Return the [x, y] coordinate for the center point of the cell that contains the specified text.  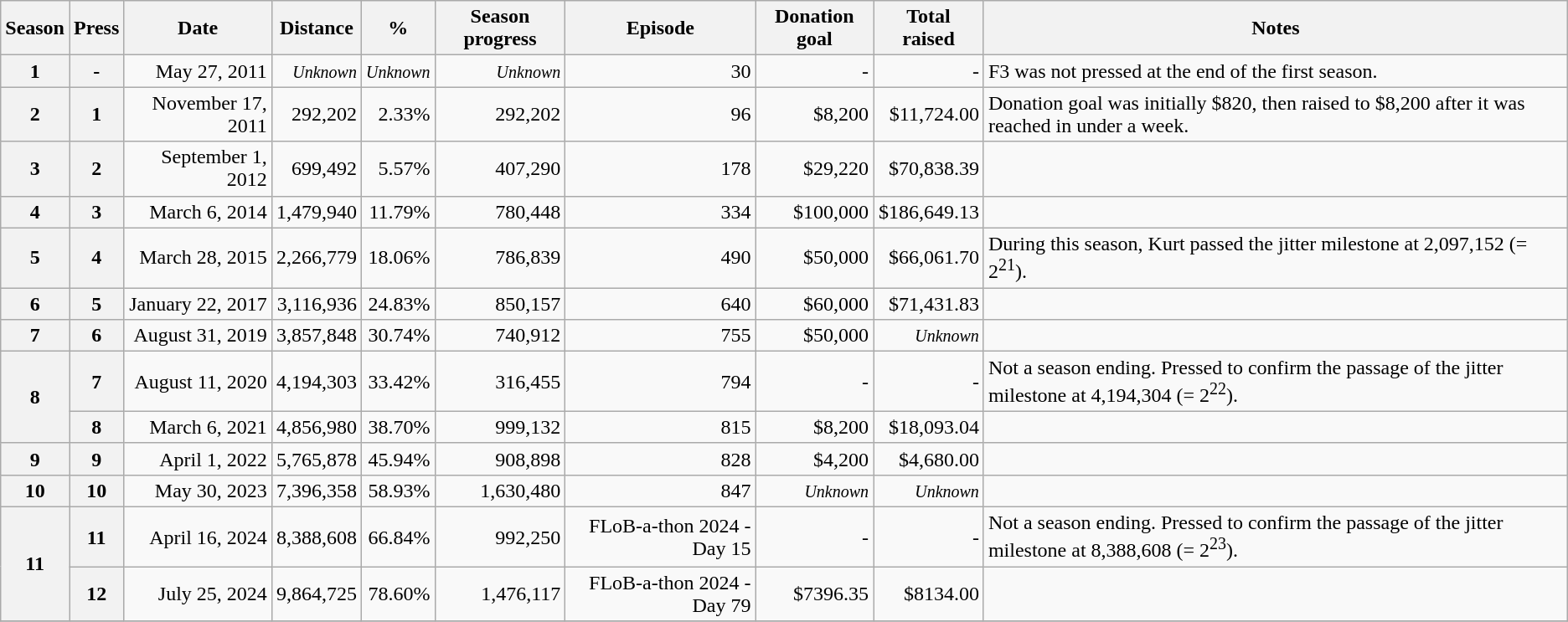
5.57% [398, 169]
755 [660, 336]
$4,200 [814, 459]
699,492 [317, 169]
Distance [317, 28]
Total raised [929, 28]
18.06% [398, 258]
786,839 [500, 258]
1,630,480 [500, 491]
794 [660, 382]
April 16, 2024 [198, 537]
8,388,608 [317, 537]
1,479,940 [317, 212]
Date [198, 28]
May 27, 2011 [198, 71]
2.33% [398, 114]
$66,061.70 [929, 258]
847 [660, 491]
908,898 [500, 459]
Press [95, 28]
$29,220 [814, 169]
$100,000 [814, 212]
992,250 [500, 537]
828 [660, 459]
3,857,848 [317, 336]
7,396,358 [317, 491]
30 [660, 71]
4,856,980 [317, 427]
$70,838.39 [929, 169]
Donation goal was initially $820, then raised to $8,200 after it was reached in under a week. [1275, 114]
% [398, 28]
September 1, 2012 [198, 169]
78.60% [398, 594]
850,157 [500, 304]
$7396.35 [814, 594]
30.74% [398, 336]
999,132 [500, 427]
12 [95, 594]
33.42% [398, 382]
May 30, 2023 [198, 491]
$8134.00 [929, 594]
Season [35, 28]
640 [660, 304]
815 [660, 427]
Donation goal [814, 28]
58.93% [398, 491]
45.94% [398, 459]
March 6, 2021 [198, 427]
11.79% [398, 212]
Season progress [500, 28]
334 [660, 212]
$71,431.83 [929, 304]
740,912 [500, 336]
F3 was not pressed at the end of the first season. [1275, 71]
Not a season ending. Pressed to confirm the passage of the jitter milestone at 4,194,304 (= 222). [1275, 382]
178 [660, 169]
March 28, 2015 [198, 258]
9,864,725 [317, 594]
Notes [1275, 28]
April 1, 2022 [198, 459]
3,116,936 [317, 304]
316,455 [500, 382]
490 [660, 258]
407,290 [500, 169]
96 [660, 114]
38.70% [398, 427]
2,266,779 [317, 258]
Episode [660, 28]
24.83% [398, 304]
$186,649.13 [929, 212]
$18,093.04 [929, 427]
1,476,117 [500, 594]
780,448 [500, 212]
5,765,878 [317, 459]
November 17, 2011 [198, 114]
FLoB-a-thon 2024 - Day 15 [660, 537]
FLoB-a-thon 2024 - Day 79 [660, 594]
4,194,303 [317, 382]
March 6, 2014 [198, 212]
66.84% [398, 537]
January 22, 2017 [198, 304]
July 25, 2024 [198, 594]
During this season, Kurt passed the jitter milestone at 2,097,152 (= 221). [1275, 258]
$4,680.00 [929, 459]
$11,724.00 [929, 114]
Not a season ending. Pressed to confirm the passage of the jitter milestone at 8,388,608 (= 223). [1275, 537]
$60,000 [814, 304]
August 31, 2019 [198, 336]
August 11, 2020 [198, 382]
